Search for the cell housing the specified text and yield its [X, Y] center coordinate. 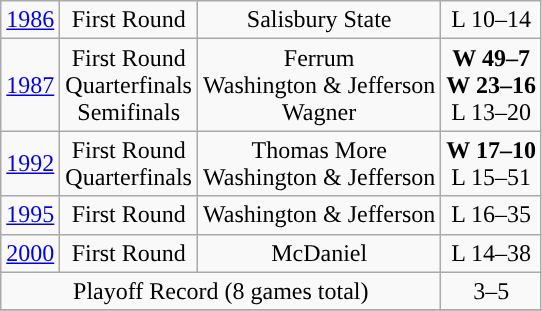
McDaniel [318, 253]
1995 [30, 215]
L 16–35 [492, 215]
FerrumWashington & JeffersonWagner [318, 85]
1992 [30, 164]
W 17–10L 15–51 [492, 164]
3–5 [492, 291]
Washington & Jefferson [318, 215]
Thomas MoreWashington & Jefferson [318, 164]
First RoundQuarterfinalsSemifinals [129, 85]
First RoundQuarterfinals [129, 164]
2000 [30, 253]
W 49–7W 23–16L 13–20 [492, 85]
1987 [30, 85]
Playoff Record (8 games total) [221, 291]
L 14–38 [492, 253]
L 10–14 [492, 20]
1986 [30, 20]
Salisbury State [318, 20]
